Detect which cell encompasses the target text, then output its [X, Y] center coordinate. 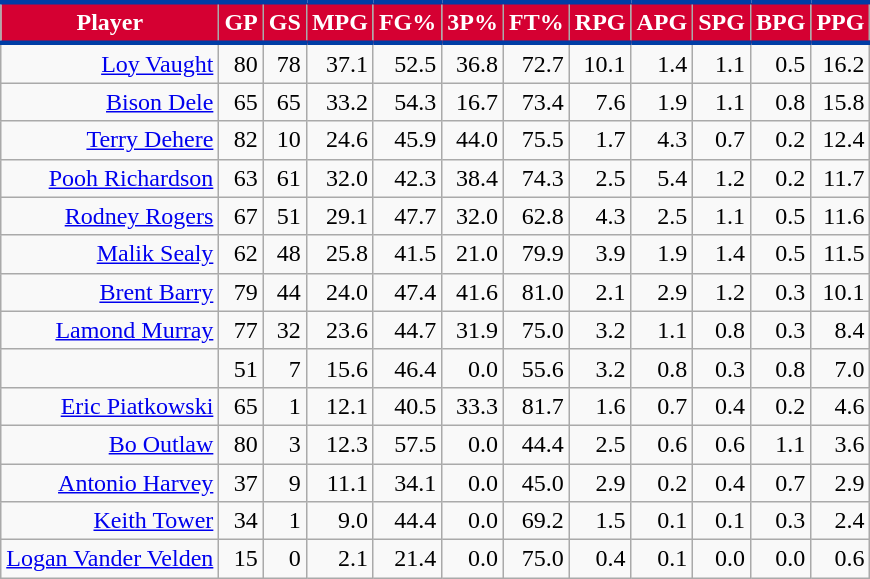
RPG [600, 22]
Pooh Richardson [110, 178]
3 [284, 444]
32 [284, 330]
73.4 [537, 102]
44 [284, 292]
74.3 [537, 178]
45.9 [407, 140]
23.6 [340, 330]
Rodney Rogers [110, 216]
62.8 [537, 216]
81.7 [537, 406]
44.7 [407, 330]
11.6 [840, 216]
34 [241, 521]
79 [241, 292]
1.6 [600, 406]
81.0 [537, 292]
7 [284, 368]
PPG [840, 22]
67 [241, 216]
12.3 [340, 444]
2.4 [840, 521]
FT% [537, 22]
29.1 [340, 216]
7.0 [840, 368]
40.5 [407, 406]
69.2 [537, 521]
10 [284, 140]
Terry Dehere [110, 140]
78 [284, 63]
72.7 [537, 63]
Bison Dele [110, 102]
11.5 [840, 254]
33.3 [473, 406]
82 [241, 140]
BPG [780, 22]
0 [284, 559]
16.2 [840, 63]
46.4 [407, 368]
37 [241, 483]
16.7 [473, 102]
24.6 [340, 140]
24.0 [340, 292]
1.7 [600, 140]
15 [241, 559]
44.0 [473, 140]
25.8 [340, 254]
Player [110, 22]
48 [284, 254]
Bo Outlaw [110, 444]
7.6 [600, 102]
62 [241, 254]
Brent Barry [110, 292]
Malik Sealy [110, 254]
47.4 [407, 292]
3P% [473, 22]
63 [241, 178]
GS [284, 22]
Eric Piatkowski [110, 406]
APG [662, 22]
38.4 [473, 178]
FG% [407, 22]
36.8 [473, 63]
41.5 [407, 254]
77 [241, 330]
8.4 [840, 330]
9.0 [340, 521]
42.3 [407, 178]
MPG [340, 22]
31.9 [473, 330]
9 [284, 483]
3.9 [600, 254]
79.9 [537, 254]
12.1 [340, 406]
47.7 [407, 216]
Keith Tower [110, 521]
55.6 [537, 368]
11.1 [340, 483]
5.4 [662, 178]
61 [284, 178]
54.3 [407, 102]
34.1 [407, 483]
37.1 [340, 63]
12.4 [840, 140]
Loy Vaught [110, 63]
3.6 [840, 444]
15.6 [340, 368]
21.0 [473, 254]
15.8 [840, 102]
57.5 [407, 444]
33.2 [340, 102]
11.7 [840, 178]
Antonio Harvey [110, 483]
21.4 [407, 559]
Lamond Murray [110, 330]
4.6 [840, 406]
52.5 [407, 63]
1.5 [600, 521]
Logan Vander Velden [110, 559]
41.6 [473, 292]
75.5 [537, 140]
GP [241, 22]
SPG [722, 22]
45.0 [537, 483]
